Output the [x, y] coordinate of the center of the cell containing the given text.  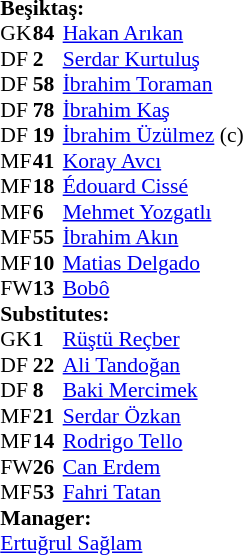
13 [48, 289]
1 [48, 339]
10 [48, 263]
19 [48, 135]
8 [48, 391]
55 [48, 237]
Manager: [122, 518]
78 [48, 110]
2 [48, 59]
18 [48, 187]
41 [48, 161]
6 [48, 212]
14 [48, 441]
21 [48, 416]
26 [48, 467]
Substitutes: [122, 314]
58 [48, 85]
22 [48, 365]
53 [48, 493]
84 [48, 33]
